From the cell containing the given text, extract its center point as [x, y] coordinate. 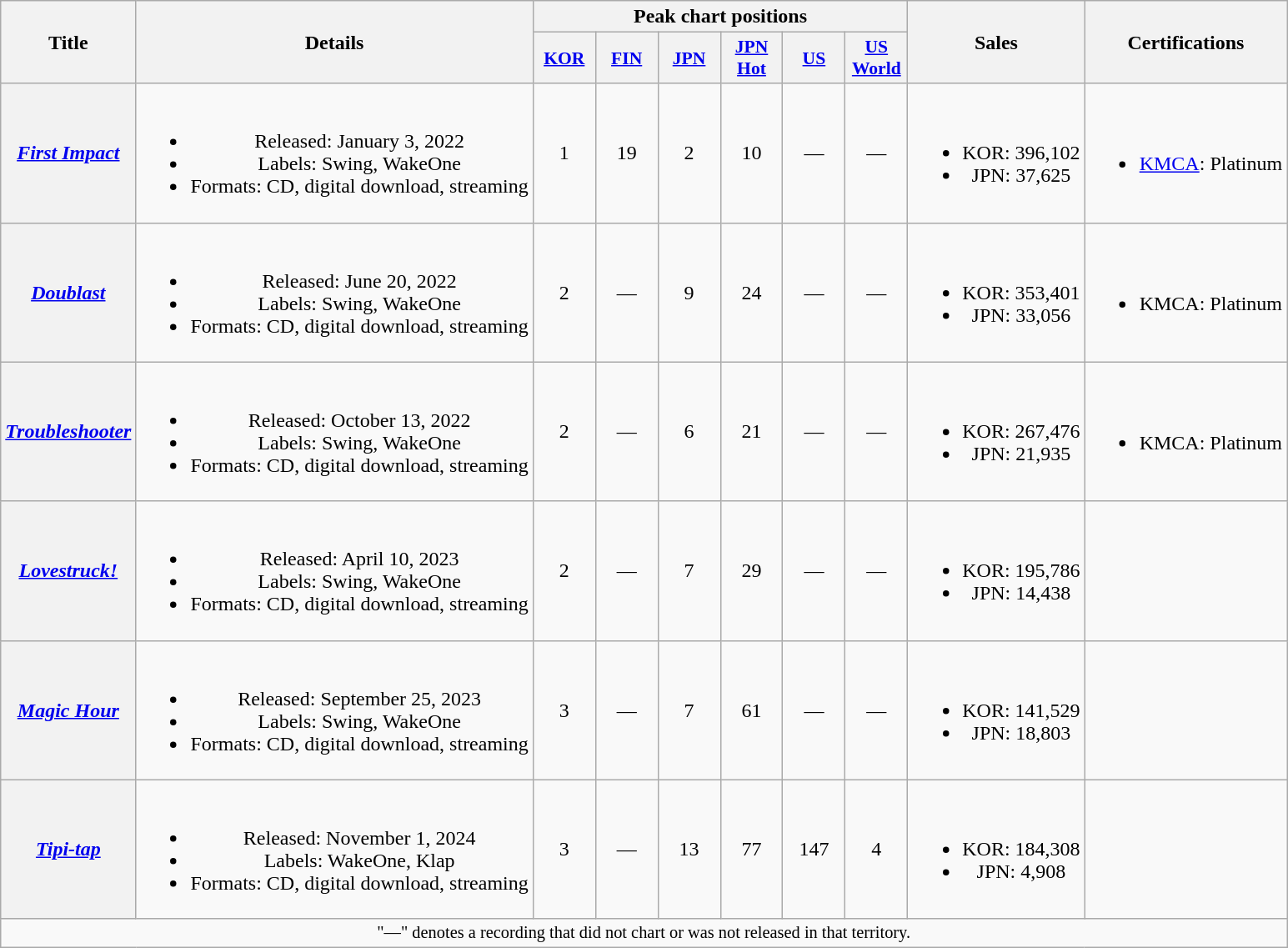
KOR: 184,308JPN: 4,908 [996, 849]
Released: June 20, 2022Labels: Swing, WakeOneFormats: CD, digital download, streaming [334, 292]
61 [752, 710]
77 [752, 849]
Released: April 10, 2023Labels: Swing, WakeOneFormats: CD, digital download, streaming [334, 570]
JPNHot [752, 58]
147 [814, 849]
KOR: 396,102JPN: 37,625 [996, 153]
USWorld [877, 58]
Magic Hour [68, 710]
KOR: 267,476JPN: 21,935 [996, 432]
Released: September 25, 2023Labels: Swing, WakeOneFormats: CD, digital download, streaming [334, 710]
US [814, 58]
First Impact [68, 153]
KOR [564, 58]
KOR: 141,529JPN: 18,803 [996, 710]
4 [877, 849]
Released: January 3, 2022Labels: Swing, WakeOneFormats: CD, digital download, streaming [334, 153]
19 [627, 153]
21 [752, 432]
Certifications [1185, 42]
KOR: 195,786JPN: 14,438 [996, 570]
9 [689, 292]
Title [68, 42]
6 [689, 432]
Peak chart positions [720, 17]
Tipi-tap [68, 849]
Released: November 1, 2024Labels: WakeOne, KlapFormats: CD, digital download, streaming [334, 849]
13 [689, 849]
Lovestruck! [68, 570]
JPN [689, 58]
Troubleshooter [68, 432]
"—" denotes a recording that did not chart or was not released in that territory. [644, 933]
Doublast [68, 292]
29 [752, 570]
Details [334, 42]
1 [564, 153]
Released: October 13, 2022Labels: Swing, WakeOneFormats: CD, digital download, streaming [334, 432]
10 [752, 153]
FIN [627, 58]
KOR: 353,401JPN: 33,056 [996, 292]
Sales [996, 42]
24 [752, 292]
